Provide the [X, Y] coordinate of the cell's center where the given text is located.  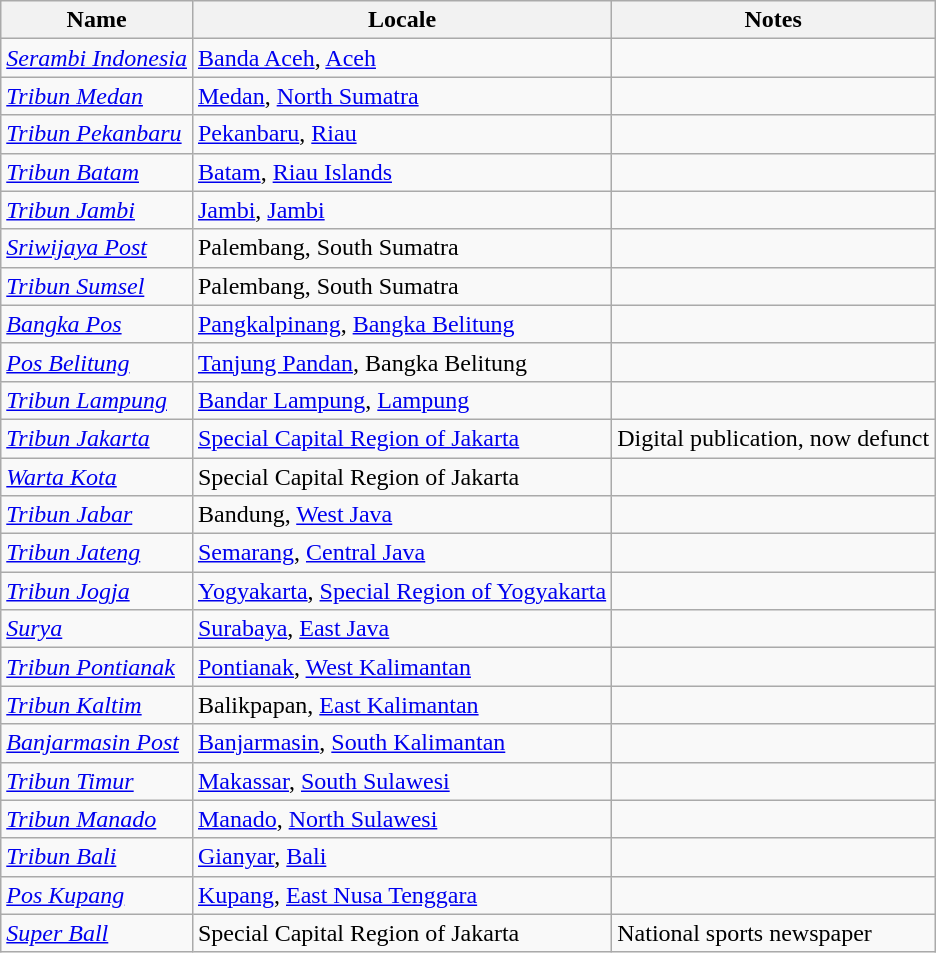
Pos Kupang [97, 895]
Tribun Jabar [97, 515]
Tribun Kaltim [97, 705]
Banjarmasin, South Kalimantan [402, 743]
Tribun Pontianak [97, 667]
National sports newspaper [774, 933]
Name [97, 20]
Notes [774, 20]
Tanjung Pandan, Bangka Belitung [402, 362]
Bandung, West Java [402, 515]
Tribun Manado [97, 819]
Surya [97, 629]
Tribun Jakarta [97, 438]
Pontianak, West Kalimantan [402, 667]
Tribun Medan [97, 96]
Bandar Lampung, Lampung [402, 400]
Pangkalpinang, Bangka Belitung [402, 324]
Medan, North Sumatra [402, 96]
Tribun Jambi [97, 210]
Balikpapan, East Kalimantan [402, 705]
Tribun Bali [97, 857]
Yogyakarta, Special Region of Yogyakarta [402, 591]
Banda Aceh, Aceh [402, 58]
Digital publication, now defunct [774, 438]
Makassar, South Sulawesi [402, 781]
Manado, North Sulawesi [402, 819]
Tribun Sumsel [97, 286]
Kupang, East Nusa Tenggara [402, 895]
Sriwijaya Post [97, 248]
Tribun Timur [97, 781]
Pos Belitung [97, 362]
Surabaya, East Java [402, 629]
Tribun Jogja [97, 591]
Tribun Lampung [97, 400]
Locale [402, 20]
Super Ball [97, 933]
Banjarmasin Post [97, 743]
Serambi Indonesia [97, 58]
Tribun Batam [97, 172]
Tribun Jateng [97, 553]
Semarang, Central Java [402, 553]
Gianyar, Bali [402, 857]
Pekanbaru, Riau [402, 134]
Warta Kota [97, 477]
Tribun Pekanbaru [97, 134]
Jambi, Jambi [402, 210]
Bangka Pos [97, 324]
Batam, Riau Islands [402, 172]
